Locate the cell with the specified text and output its (X, Y) center coordinate. 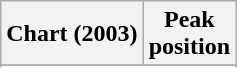
Peakposition (189, 34)
Chart (2003) (72, 34)
